Search for the cell housing the specified text and yield its [x, y] center coordinate. 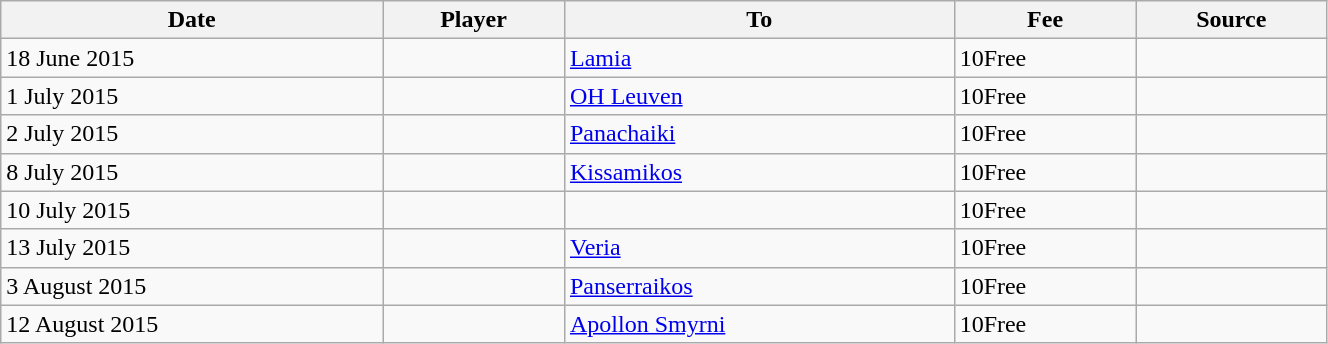
Apollon Smyrni [759, 324]
Panserraikos [759, 286]
10 July 2015 [192, 210]
Player [474, 20]
1 July 2015 [192, 96]
Date [192, 20]
Source [1231, 20]
To [759, 20]
8 July 2015 [192, 172]
Veria [759, 248]
Fee [1045, 20]
12 August 2015 [192, 324]
13 July 2015 [192, 248]
OH Leuven [759, 96]
Kissamikos [759, 172]
3 August 2015 [192, 286]
Lamia [759, 58]
2 July 2015 [192, 134]
Panachaiki [759, 134]
18 June 2015 [192, 58]
